Detect which cell encompasses the target text, then output its (x, y) center coordinate. 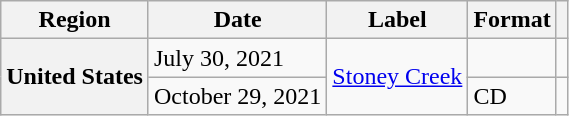
CD (512, 96)
United States (75, 77)
Format (512, 20)
Date (237, 20)
Region (75, 20)
Stoney Creek (398, 77)
Label (398, 20)
July 30, 2021 (237, 58)
October 29, 2021 (237, 96)
